Determine the (X, Y) coordinate at the center of the cell enclosing the given text.  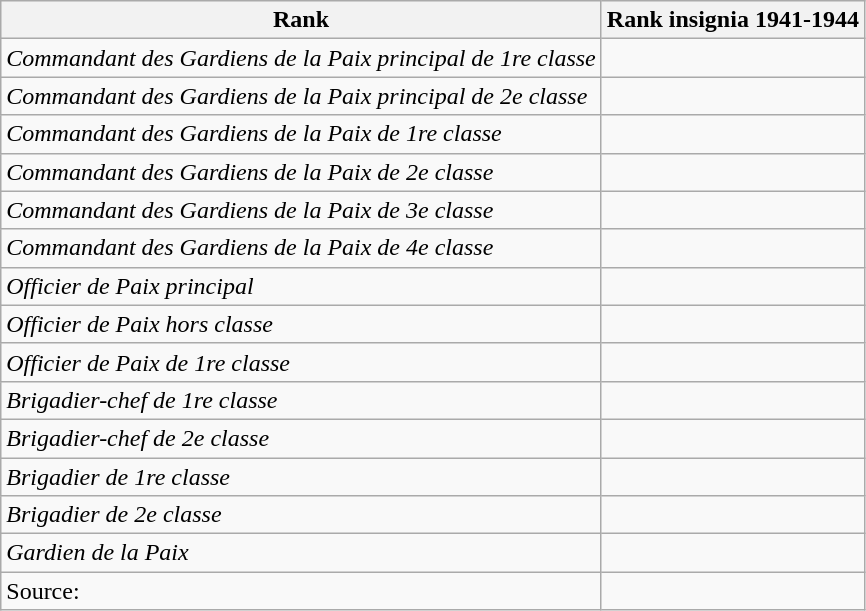
Commandant des Gardiens de la Paix de 3e classe (302, 210)
Commandant des Gardiens de la Paix principal de 2e classe (302, 96)
Officier de Paix de 1re classe (302, 362)
Commandant des Gardiens de la Paix principal de 1re classe (302, 58)
Brigadier de 2e classe (302, 515)
Source: (302, 591)
Brigadier de 1re classe (302, 477)
Officier de Paix principal (302, 286)
Commandant des Gardiens de la Paix de 1re classe (302, 134)
Officier de Paix hors classe (302, 324)
Commandant des Gardiens de la Paix de 2e classe (302, 172)
Brigadier-chef de 1re classe (302, 400)
Commandant des Gardiens de la Paix de 4e classe (302, 248)
Rank (302, 20)
Brigadier-chef de 2e classe (302, 438)
Rank insignia 1941-1944 (732, 20)
Gardien de la Paix (302, 553)
